Return the [x, y] coordinate for the center point of the cell that contains the specified text.  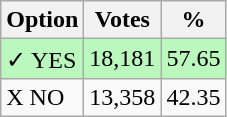
57.65 [194, 59]
13,358 [122, 97]
Option [42, 20]
% [194, 20]
✓ YES [42, 59]
X NO [42, 97]
Votes [122, 20]
42.35 [194, 97]
18,181 [122, 59]
